Find where the given text appears and provide that cell's center as [X, Y] coordinate. 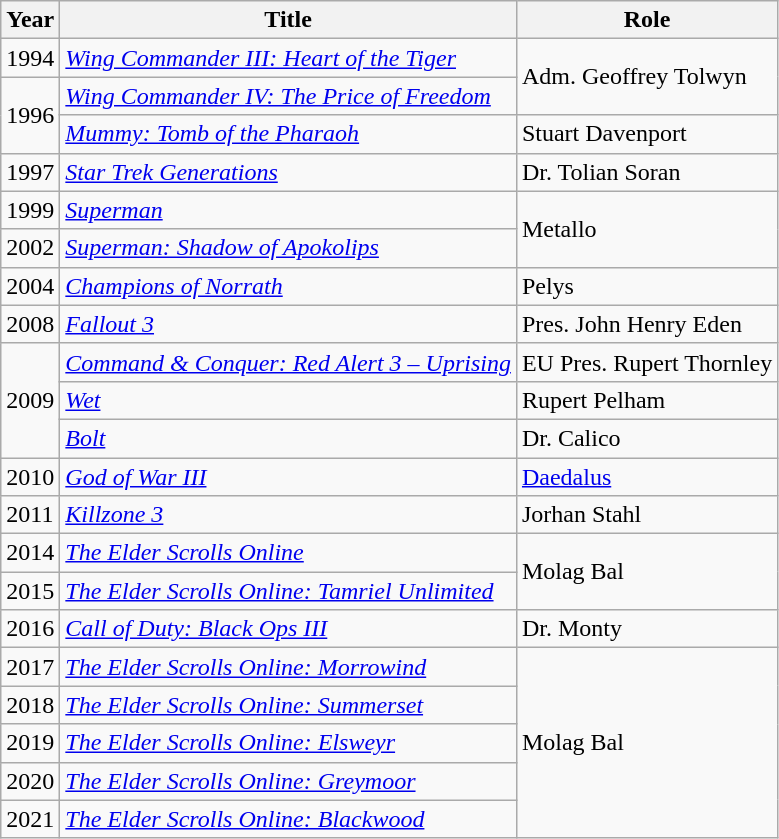
Pres. John Henry Eden [646, 324]
Pelys [646, 286]
The Elder Scrolls Online: Summerset [288, 705]
Command & Conquer: Red Alert 3 – Uprising [288, 362]
2002 [30, 248]
1997 [30, 172]
2009 [30, 400]
Killzone 3 [288, 515]
The Elder Scrolls Online: Morrowind [288, 667]
Daedalus [646, 477]
2020 [30, 781]
Star Trek Generations [288, 172]
2016 [30, 629]
Mummy: Tomb of the Pharaoh [288, 134]
1999 [30, 210]
2015 [30, 591]
2004 [30, 286]
Wet [288, 400]
Metallo [646, 229]
Superman: Shadow of Apokolips [288, 248]
Wing Commander IV: The Price of Freedom [288, 96]
Title [288, 20]
2008 [30, 324]
2019 [30, 743]
2018 [30, 705]
The Elder Scrolls Online: Blackwood [288, 819]
2014 [30, 553]
1994 [30, 58]
Dr. Tolian Soran [646, 172]
The Elder Scrolls Online [288, 553]
Call of Duty: Black Ops III [288, 629]
God of War III [288, 477]
Superman [288, 210]
Bolt [288, 438]
2017 [30, 667]
The Elder Scrolls Online: Tamriel Unlimited [288, 591]
Fallout 3 [288, 324]
Stuart Davenport [646, 134]
2021 [30, 819]
The Elder Scrolls Online: Elsweyr [288, 743]
Year [30, 20]
Wing Commander III: Heart of the Tiger [288, 58]
2010 [30, 477]
Dr. Calico [646, 438]
Rupert Pelham [646, 400]
The Elder Scrolls Online: Greymoor [288, 781]
2011 [30, 515]
Jorhan Stahl [646, 515]
EU Pres. Rupert Thornley [646, 362]
1996 [30, 115]
Role [646, 20]
Adm. Geoffrey Tolwyn [646, 77]
Champions of Norrath [288, 286]
Dr. Monty [646, 629]
